Find where the given text appears and provide that cell's center as (X, Y) coordinate. 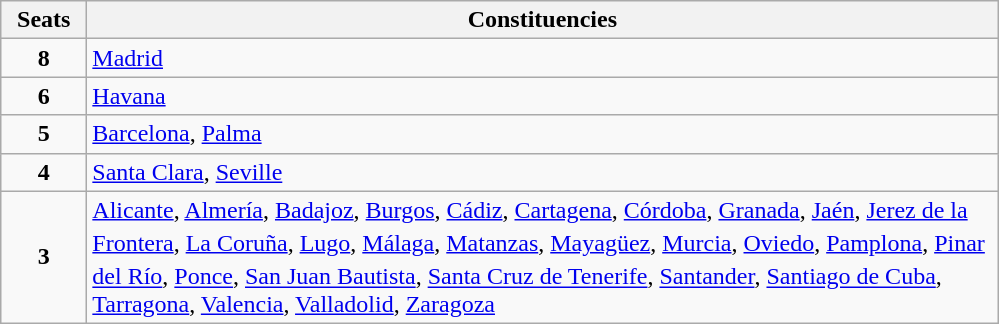
Havana (542, 96)
Constituencies (542, 20)
Barcelona, Palma (542, 134)
4 (44, 172)
3 (44, 257)
8 (44, 58)
Santa Clara, Seville (542, 172)
5 (44, 134)
Madrid (542, 58)
6 (44, 96)
Seats (44, 20)
